Identify which cell holds the provided text, then report its [x, y] central coordinate. 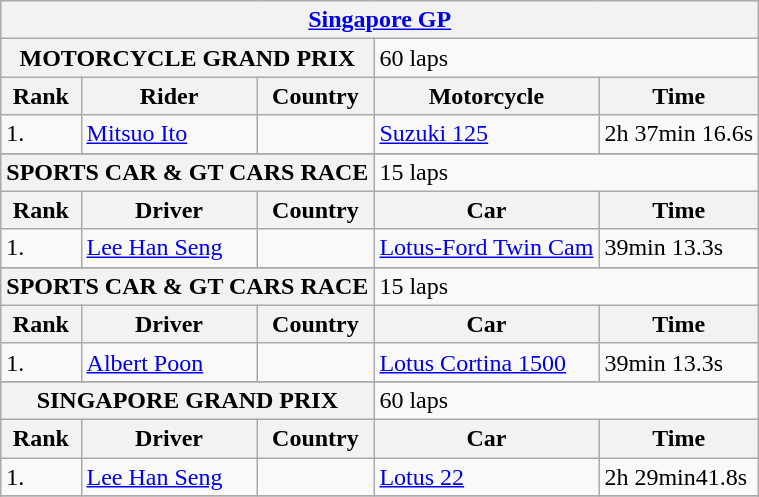
Albert Poon [169, 362]
Rider [169, 96]
Lotus-Ford Twin Cam [486, 248]
Lotus Cortina 1500 [486, 362]
2h 37min 16.6s [679, 134]
MOTORCYCLE GRAND PRIX [188, 58]
Motorcycle [486, 96]
Lotus 22 [486, 477]
Singapore GP [380, 20]
Suzuki 125 [486, 134]
SINGAPORE GRAND PRIX [188, 400]
2h 29min41.8s [679, 477]
Mitsuo Ito [169, 134]
